Return the [x, y] coordinate for the center point of the cell that contains the specified text.  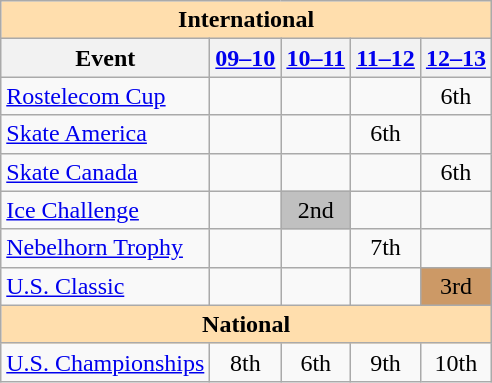
Skate America [106, 134]
Ice Challenge [106, 210]
U.S. Championships [106, 362]
Nebelhorn Trophy [106, 248]
7th [386, 248]
10th [456, 362]
8th [246, 362]
11–12 [386, 58]
Skate Canada [106, 172]
2nd [316, 210]
National [246, 324]
10–11 [316, 58]
Rostelecom Cup [106, 96]
09–10 [246, 58]
3rd [456, 286]
12–13 [456, 58]
9th [386, 362]
U.S. Classic [106, 286]
International [246, 20]
Event [106, 58]
